Capture the cell that displays the provided text and extract its [X, Y] central coordinate. 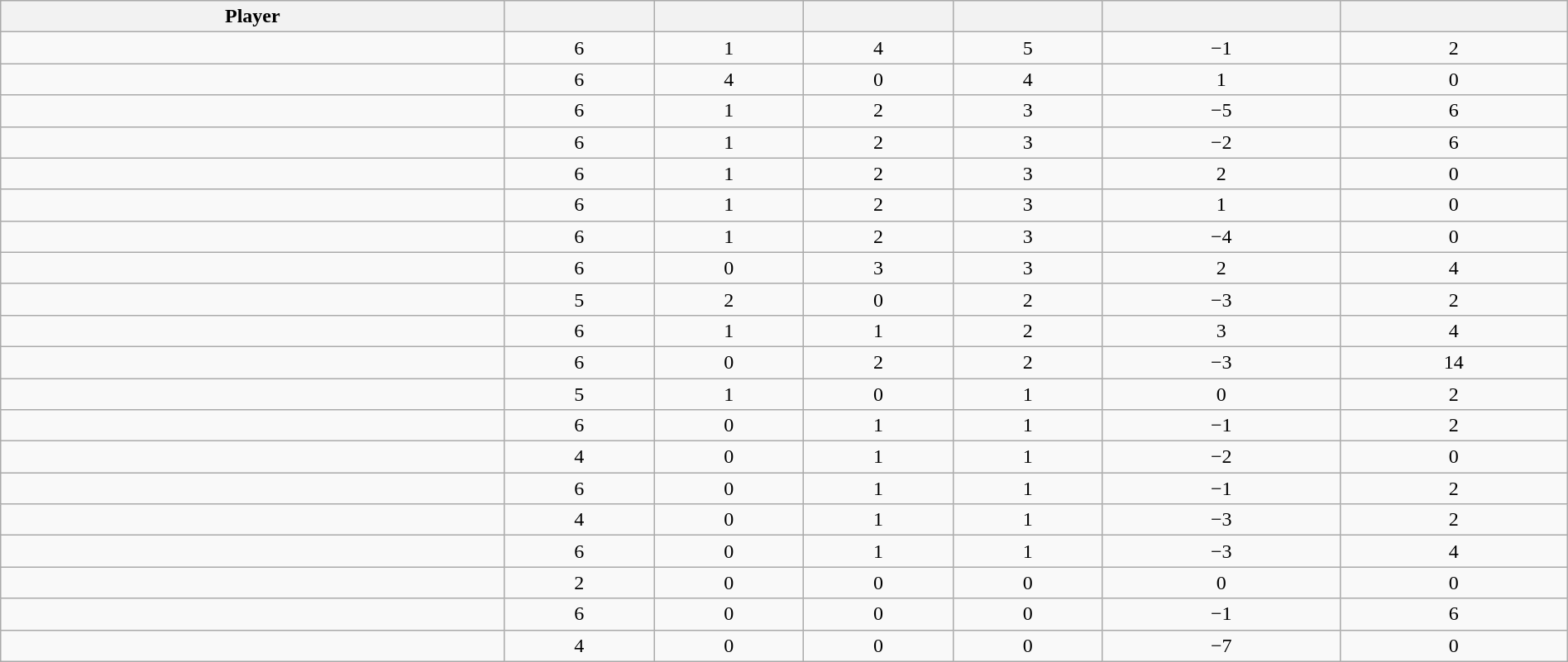
14 [1454, 362]
−4 [1221, 236]
−7 [1221, 645]
Player [253, 17]
−5 [1221, 111]
